Determine the [x, y] coordinate at the center of the cell enclosing the given text.  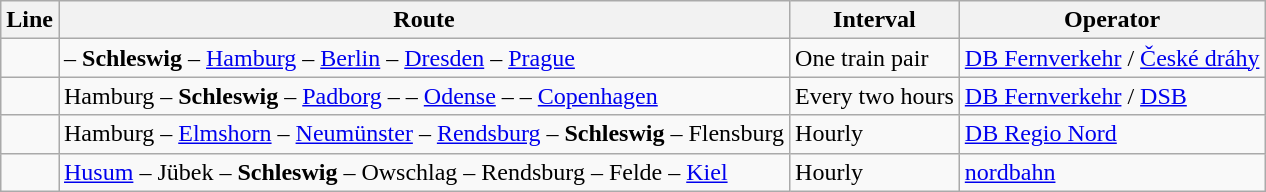
DB Fernverkehr / České dráhy [1112, 58]
Route [424, 20]
DB Regio Nord [1112, 134]
Hamburg – Elmshorn – Neumünster – Rendsburg – Schleswig – Flensburg [424, 134]
Hamburg – Schleswig – Padborg – – Odense – – Copenhagen [424, 96]
DB Fernverkehr / DSB [1112, 96]
Operator [1112, 20]
One train pair [875, 58]
nordbahn [1112, 172]
– Schleswig – Hamburg – Berlin – Dresden – Prague [424, 58]
Interval [875, 20]
Line [30, 20]
Husum – Jübek – Schleswig – Owschlag – Rendsburg – Felde – Kiel [424, 172]
Every two hours [875, 96]
